Pinpoint the cell where the given text exists, returning its (x, y) midpoint coordinate. 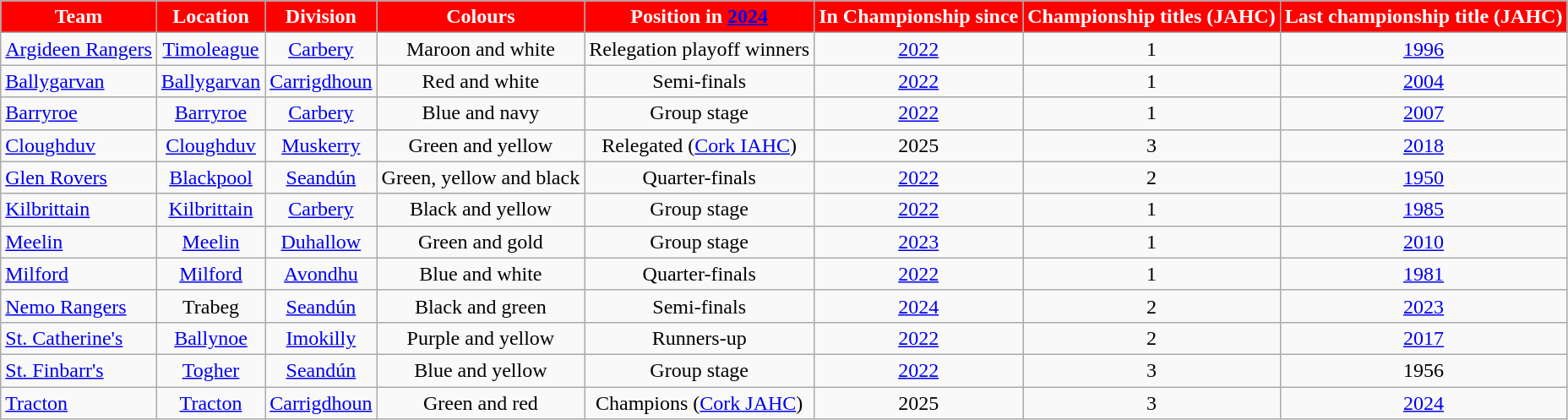
1996 (1424, 49)
2018 (1424, 145)
2004 (1424, 81)
Ballynoe (210, 338)
Nemo Rangers (79, 306)
In Championship since (919, 17)
Argideen Rangers (79, 49)
St. Finbarr's (79, 370)
Blackpool (210, 177)
Purple and yellow (481, 338)
Position in 2024 (700, 17)
Relegated (Cork IAHC) (700, 145)
Relegation playoff winners (700, 49)
2007 (1424, 113)
Division (321, 17)
Last championship title (JAHC) (1424, 17)
St. Catherine's (79, 338)
Blue and yellow (481, 370)
Duhallow (321, 242)
1981 (1424, 274)
Blue and white (481, 274)
1985 (1424, 210)
Muskerry (321, 145)
Green, yellow and black (481, 177)
Timoleague (210, 49)
Green and yellow (481, 145)
Colours (481, 17)
Black and yellow (481, 210)
Maroon and white (481, 49)
Team (79, 17)
2010 (1424, 242)
Championship titles (JAHC) (1151, 17)
1956 (1424, 370)
2017 (1424, 338)
Trabeg (210, 306)
1950 (1424, 177)
Champions (Cork JAHC) (700, 403)
Avondhu (321, 274)
Blue and navy (481, 113)
Togher (210, 370)
Red and white (481, 81)
Glen Rovers (79, 177)
Black and green (481, 306)
Green and gold (481, 242)
Location (210, 17)
Green and red (481, 403)
Imokilly (321, 338)
Runners-up (700, 338)
